Scan for the cell matching the given text and deliver its [X, Y] coordinate at center. 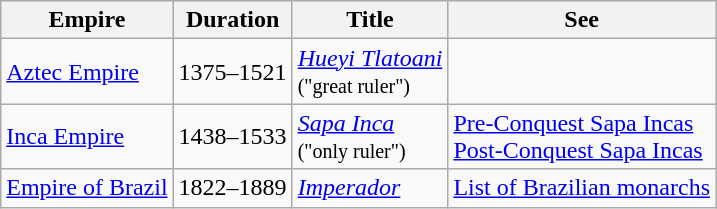
Imperador [370, 188]
Aztec Empire [87, 72]
Title [370, 20]
1375–1521 [232, 72]
See [582, 20]
1438–1533 [232, 136]
Empire [87, 20]
1822–1889 [232, 188]
Duration [232, 20]
Sapa Inca("only ruler") [370, 136]
List of Brazilian monarchs [582, 188]
Hueyi Tlatoani("great ruler") [370, 72]
Empire of Brazil [87, 188]
Pre-Conquest Sapa IncasPost-Conquest Sapa Incas [582, 136]
Inca Empire [87, 136]
